Pinpoint the cell where the given text exists, returning its [X, Y] midpoint coordinate. 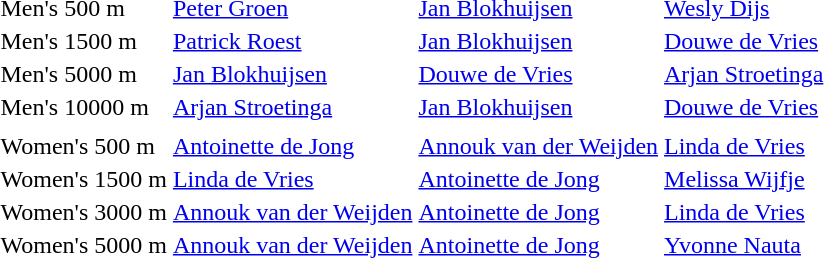
Douwe de Vries [538, 74]
Patrick Roest [292, 41]
Linda de Vries [292, 179]
Arjan Stroetinga [292, 107]
